Locate the cell with the specified text and output its (x, y) center coordinate. 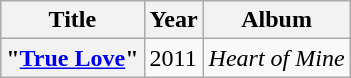
"True Love" (72, 58)
Year (174, 20)
2011 (174, 58)
Album (276, 20)
Title (72, 20)
Heart of Mine (276, 58)
